Provide the [X, Y] coordinate of the cell's center where the given text is located.  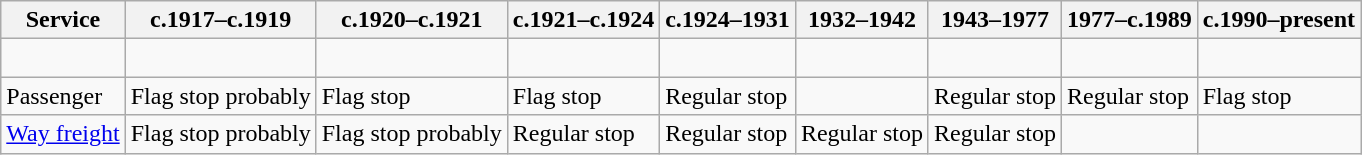
Way freight [63, 134]
1932–1942 [862, 20]
c.1917–c.1919 [220, 20]
Passenger [63, 96]
c.1921–c.1924 [583, 20]
c.1920–c.1921 [412, 20]
Service [63, 20]
c.1924–1931 [728, 20]
1943–1977 [994, 20]
1977–c.1989 [1130, 20]
c.1990–present [1278, 20]
